Return [x, y] of the center of cell containing provided text 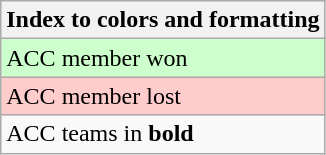
ACC teams in bold [163, 134]
ACC member won [163, 58]
Index to colors and formatting [163, 20]
ACC member lost [163, 96]
